For the text-containing cell, return its midpoint in (X, Y) coordinate format. 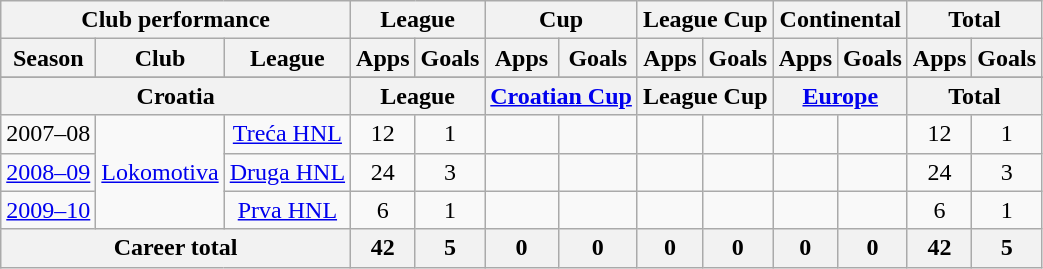
2007–08 (48, 134)
Lokomotiva (160, 172)
Treća HNL (287, 134)
Club (160, 58)
Club performance (176, 20)
2009–10 (48, 210)
Continental (840, 20)
Europe (840, 96)
Cup (562, 20)
Prva HNL (287, 210)
Season (48, 58)
Career total (176, 248)
Croatia (176, 96)
Druga HNL (287, 172)
Croatian Cup (562, 96)
2008–09 (48, 172)
